Return the [X, Y] coordinate for the center point of the cell that contains the specified text.  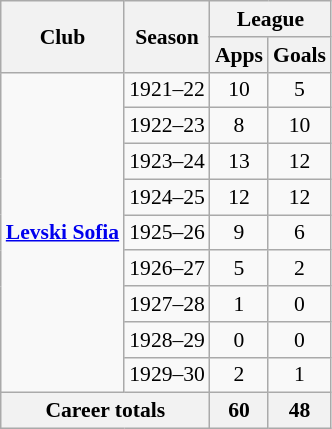
Goals [300, 55]
1924–25 [167, 197]
Apps [239, 55]
60 [239, 411]
1927–28 [167, 304]
Career totals [106, 411]
Club [62, 36]
1929–30 [167, 375]
6 [300, 233]
Levski Sofia [62, 232]
9 [239, 233]
48 [300, 411]
Season [167, 36]
13 [239, 162]
1926–27 [167, 269]
League [270, 19]
1923–24 [167, 162]
8 [239, 126]
1928–29 [167, 340]
1922–23 [167, 126]
1921–22 [167, 90]
1925–26 [167, 233]
